Capture the cell that displays the provided text and extract its [x, y] central coordinate. 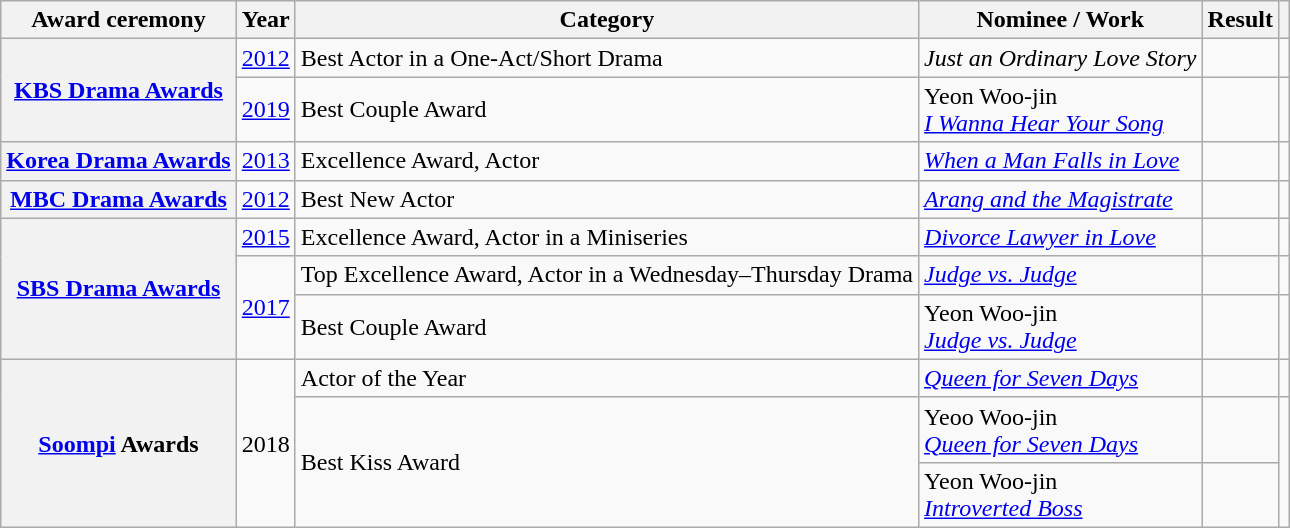
Arang and the Magistrate [1060, 199]
Excellence Award, Actor in a Miniseries [606, 237]
Yeon Woo-jin Judge vs. Judge [1060, 326]
Soompi Awards [118, 443]
Category [606, 20]
Just an Ordinary Love Story [1060, 58]
Actor of the Year [606, 378]
Best Actor in a One-Act/Short Drama [606, 58]
Korea Drama Awards [118, 161]
Yeon Woo-jin I Wanna Hear Your Song [1060, 110]
2015 [266, 237]
Nominee / Work [1060, 20]
Top Excellence Award, Actor in a Wednesday–Thursday Drama [606, 275]
Year [266, 20]
Judge vs. Judge [1060, 275]
Best New Actor [606, 199]
2019 [266, 110]
Queen for Seven Days [1060, 378]
2017 [266, 308]
2018 [266, 443]
KBS Drama Awards [118, 90]
2013 [266, 161]
Best Kiss Award [606, 462]
Yeon Woo-jin Introverted Boss [1060, 494]
Excellence Award, Actor [606, 161]
Divorce Lawyer in Love [1060, 237]
Award ceremony [118, 20]
Result [1240, 20]
MBC Drama Awards [118, 199]
When a Man Falls in Love [1060, 161]
Yeoo Woo-jin Queen for Seven Days [1060, 430]
SBS Drama Awards [118, 288]
